Pinpoint the cell where the given text exists, returning its (X, Y) midpoint coordinate. 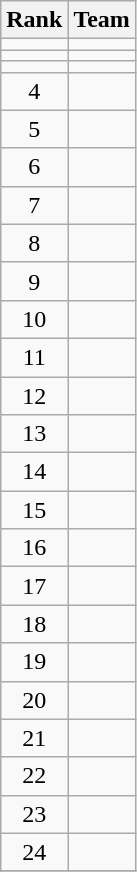
13 (34, 434)
15 (34, 510)
19 (34, 662)
Team (102, 20)
8 (34, 243)
10 (34, 319)
20 (34, 700)
23 (34, 814)
16 (34, 548)
11 (34, 357)
Rank (34, 20)
7 (34, 205)
17 (34, 586)
6 (34, 167)
9 (34, 281)
21 (34, 738)
12 (34, 395)
18 (34, 624)
24 (34, 852)
22 (34, 776)
14 (34, 472)
5 (34, 129)
4 (34, 91)
